Capture the cell that displays the provided text and extract its (X, Y) central coordinate. 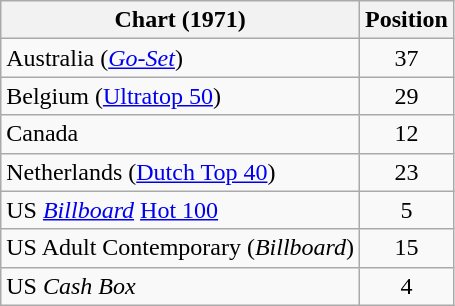
23 (407, 172)
Netherlands (Dutch Top 40) (180, 172)
15 (407, 248)
4 (407, 286)
US Cash Box (180, 286)
Australia (Go-Set) (180, 58)
12 (407, 134)
29 (407, 96)
Canada (180, 134)
Position (407, 20)
5 (407, 210)
Belgium (Ultratop 50) (180, 96)
US Billboard Hot 100 (180, 210)
US Adult Contemporary (Billboard) (180, 248)
Chart (1971) (180, 20)
37 (407, 58)
